Determine the (X, Y) coordinate at the center of the cell enclosing the given text.  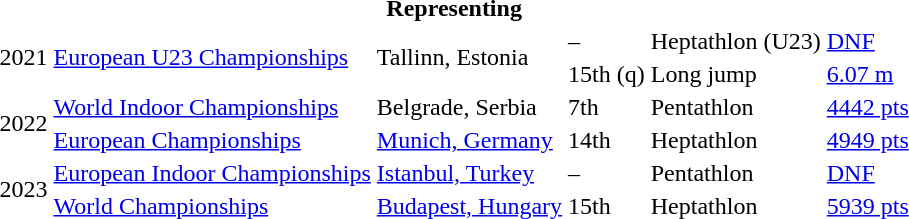
14th (607, 140)
Heptathlon (736, 140)
7th (607, 107)
Long jump (736, 74)
European Championships (212, 140)
15th (q) (607, 74)
Tallinn, Estonia (469, 58)
Belgrade, Serbia (469, 107)
World Indoor Championships (212, 107)
European U23 Championships (212, 58)
Munich, Germany (469, 140)
European Indoor Championships (212, 173)
Istanbul, Turkey (469, 173)
Heptathlon (U23) (736, 41)
